Locate the cell with the specified text and output its [x, y] center coordinate. 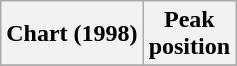
Peakposition [189, 34]
Chart (1998) [72, 34]
